Extract the (X, Y) coordinate from the center of the cell holding the provided text.  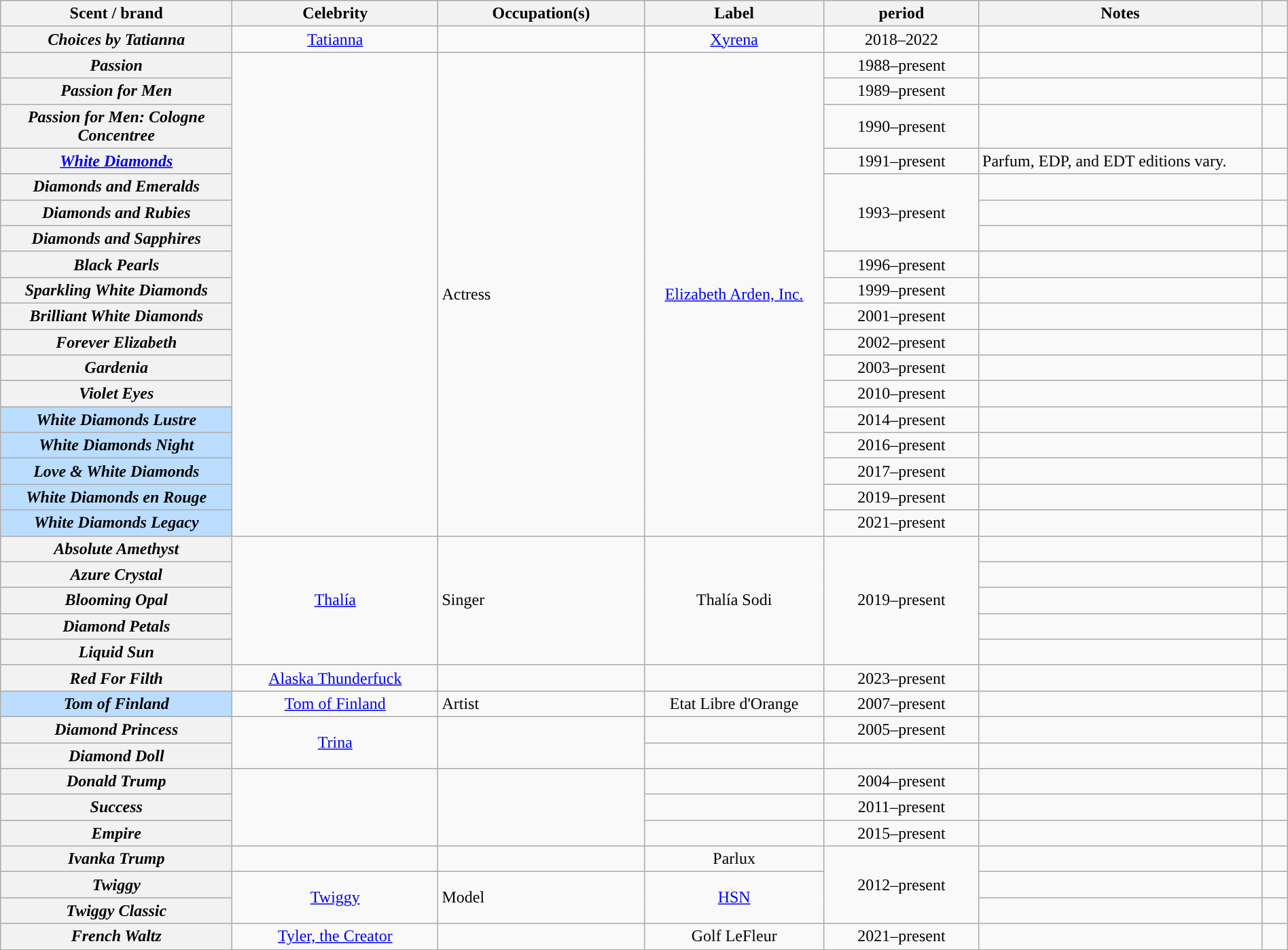
Black Pearls (117, 264)
Scent / brand (117, 14)
Occupation(s) (541, 14)
Sparkling White Diamonds (117, 290)
period (901, 14)
Donald Trump (117, 782)
1991–present (901, 161)
Trina (336, 742)
1996–present (901, 264)
2023–present (901, 678)
Liquid Sun (117, 652)
Passion for Men (117, 91)
Etat Libre d'Orange (734, 704)
2002–present (901, 342)
Elizabeth Arden, Inc. (734, 294)
1990–present (901, 126)
2004–present (901, 782)
Parfum, EDP, and EDT editions vary. (1121, 161)
Parlux (734, 859)
White Diamonds en Rouge (117, 497)
Thalía Sodi (734, 600)
HSN (734, 898)
1993–present (901, 213)
Alaska Thunderfuck (336, 678)
Love & White Diamonds (117, 471)
Violet Eyes (117, 394)
French Waltz (117, 936)
Passion for Men: Cologne Concentree (117, 126)
2014–present (901, 420)
Celebrity (336, 14)
2001–present (901, 316)
Diamonds and Emeralds (117, 187)
2010–present (901, 394)
2012–present (901, 885)
2007–present (901, 704)
Success (117, 807)
1989–present (901, 91)
Diamonds and Sapphires (117, 238)
Diamond Doll (117, 756)
Diamond Princess (117, 729)
2016–present (901, 445)
Choices by Tatianna (117, 39)
Empire (117, 833)
Actress (541, 294)
Brilliant White Diamonds (117, 316)
1988–present (901, 65)
Singer (541, 600)
Blooming Opal (117, 600)
White Diamonds Night (117, 445)
Golf LeFleur (734, 936)
Red For Filth (117, 678)
Diamonds and Rubies (117, 213)
2005–present (901, 729)
Artist (541, 704)
White Diamonds (117, 161)
Diamond Petals (117, 626)
Tyler, the Creator (336, 936)
Tatianna (336, 39)
Ivanka Trump (117, 859)
White Diamonds Legacy (117, 523)
2011–present (901, 807)
Twiggy Classic (117, 911)
White Diamonds Lustre (117, 420)
2003–present (901, 368)
Thalía (336, 600)
Forever Elizabeth (117, 342)
Notes (1121, 14)
2018–2022 (901, 39)
Gardenia (117, 368)
1999–present (901, 290)
Passion (117, 65)
Model (541, 898)
2017–present (901, 471)
2015–present (901, 833)
Label (734, 14)
Absolute Amethyst (117, 549)
Xyrena (734, 39)
Azure Crystal (117, 574)
